Identify which cell holds the provided text, then report its (X, Y) central coordinate. 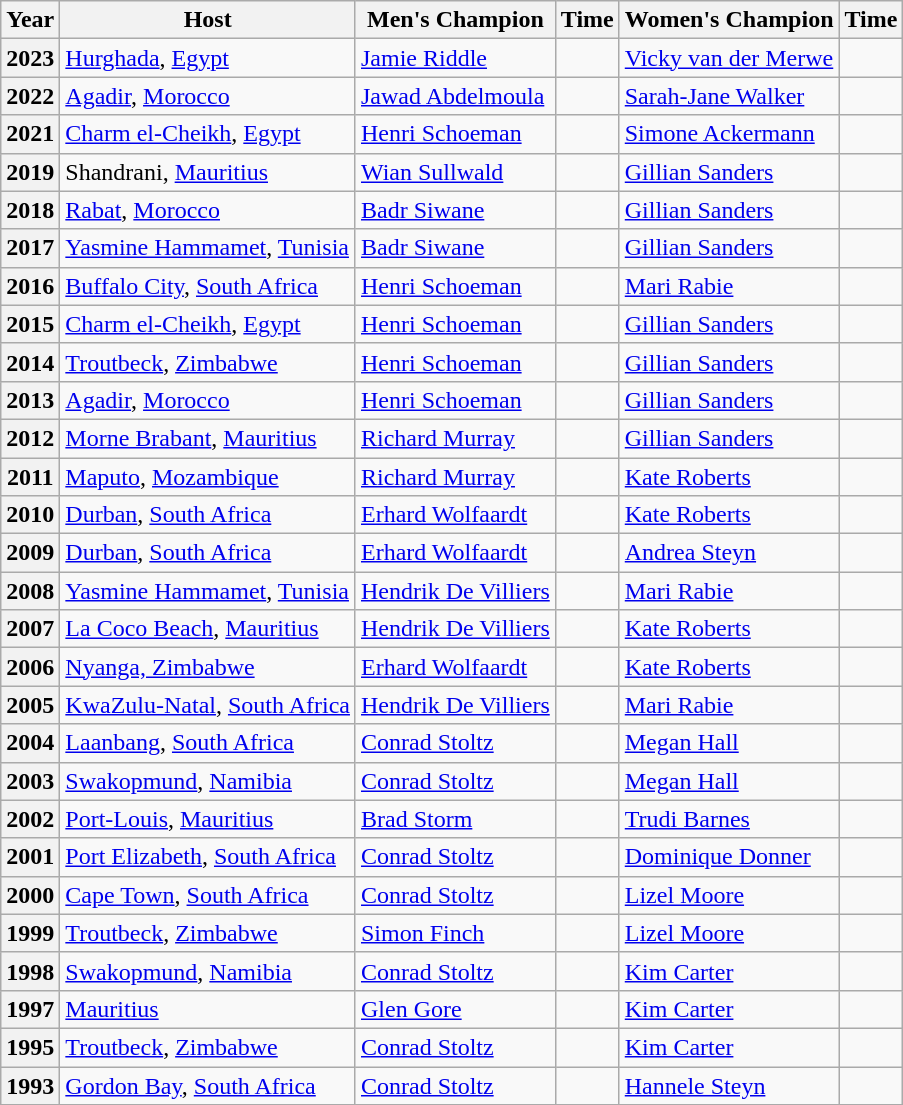
Men's Champion (455, 20)
Cape Town, South Africa (208, 895)
Maputo, Mozambique (208, 477)
Rabat, Morocco (208, 210)
2009 (30, 553)
1998 (30, 971)
Glen Gore (455, 1009)
2000 (30, 895)
2006 (30, 667)
Hannele Steyn (729, 1085)
2010 (30, 515)
2015 (30, 324)
Port Elizabeth, South Africa (208, 857)
Sarah-Jane Walker (729, 96)
2001 (30, 857)
2014 (30, 362)
Morne Brabant, Mauritius (208, 438)
Buffalo City, South Africa (208, 286)
Vicky van der Merwe (729, 58)
2022 (30, 96)
Simone Ackermann (729, 134)
2019 (30, 172)
2012 (30, 438)
2023 (30, 58)
2017 (30, 248)
2007 (30, 629)
Andrea Steyn (729, 553)
Jamie Riddle (455, 58)
1997 (30, 1009)
2021 (30, 134)
Jawad Abdelmoula (455, 96)
1995 (30, 1047)
Mauritius (208, 1009)
Brad Storm (455, 819)
Host (208, 20)
Simon Finch (455, 933)
La Coco Beach, Mauritius (208, 629)
2016 (30, 286)
2002 (30, 819)
Shandrani, Mauritius (208, 172)
2011 (30, 477)
1993 (30, 1085)
2003 (30, 781)
2008 (30, 591)
Laanbang, South Africa (208, 743)
Hurghada, Egypt (208, 58)
Gordon Bay, South Africa (208, 1085)
Dominique Donner (729, 857)
Port-Louis, Mauritius (208, 819)
KwaZulu-Natal, South Africa (208, 705)
2013 (30, 400)
Women's Champion (729, 20)
2005 (30, 705)
Wian Sullwald (455, 172)
Trudi Barnes (729, 819)
Year (30, 20)
2004 (30, 743)
1999 (30, 933)
Nyanga, Zimbabwe (208, 667)
2018 (30, 210)
